For the text-containing cell, return its midpoint in [X, Y] coordinate format. 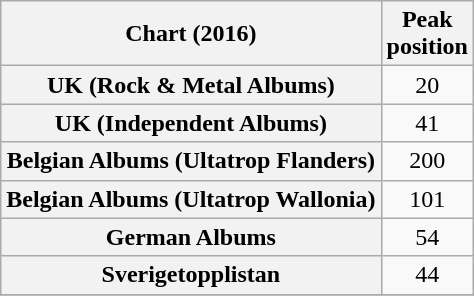
Belgian Albums (Ultatrop Flanders) [191, 161]
20 [427, 85]
41 [427, 123]
44 [427, 275]
UK (Independent Albums) [191, 123]
Belgian Albums (Ultatrop Wallonia) [191, 199]
German Albums [191, 237]
Peakposition [427, 34]
54 [427, 237]
UK (Rock & Metal Albums) [191, 85]
Sverigetopplistan [191, 275]
101 [427, 199]
Chart (2016) [191, 34]
200 [427, 161]
